Pinpoint the cell where the given text exists, returning its [X, Y] midpoint coordinate. 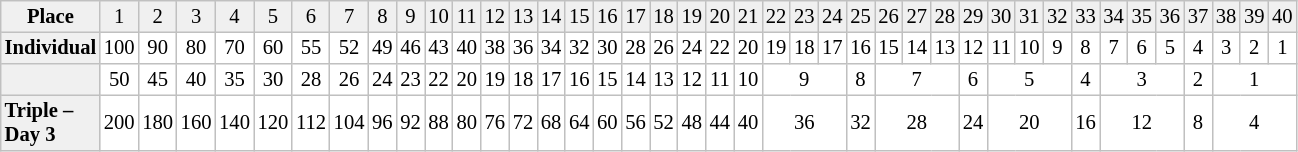
Triple – Day 3 [50, 123]
Place [50, 16]
48 [692, 123]
33 [1085, 16]
112 [311, 123]
45 [157, 80]
21 [748, 16]
29 [973, 16]
55 [311, 48]
46 [410, 48]
44 [720, 123]
96 [382, 123]
120 [273, 123]
50 [119, 80]
92 [410, 123]
Individual [50, 48]
68 [551, 123]
76 [495, 123]
160 [196, 123]
100 [119, 48]
90 [157, 48]
37 [1198, 16]
39 [1254, 16]
200 [119, 123]
31 [1029, 16]
25 [860, 16]
43 [439, 48]
64 [579, 123]
56 [635, 123]
27 [917, 16]
88 [439, 123]
49 [382, 48]
180 [157, 123]
104 [349, 123]
70 [234, 48]
140 [234, 123]
72 [523, 123]
